Output the (X, Y) coordinate of the center of the cell containing the given text.  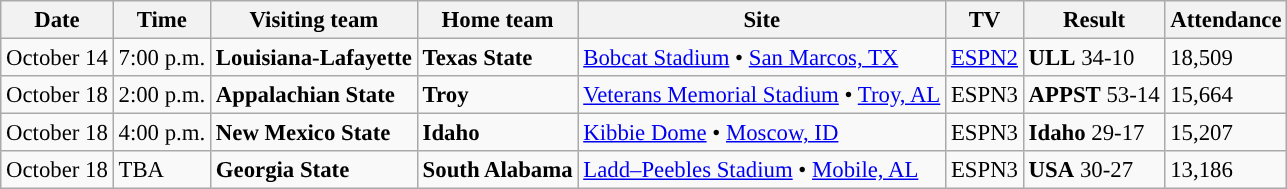
15,207 (1226, 133)
TV (985, 20)
18,509 (1226, 58)
Louisiana-Lafayette (314, 58)
October 14 (57, 58)
TBA (162, 170)
Attendance (1226, 20)
New Mexico State (314, 133)
Troy (498, 95)
Texas State (498, 58)
Idaho 29-17 (1094, 133)
Visiting team (314, 20)
7:00 p.m. (162, 58)
Ladd–Peebles Stadium • Mobile, AL (762, 170)
Site (762, 20)
Bobcat Stadium • San Marcos, TX (762, 58)
2:00 p.m. (162, 95)
USA 30-27 (1094, 170)
ESPN2 (985, 58)
Appalachian State (314, 95)
Kibbie Dome • Moscow, ID (762, 133)
13,186 (1226, 170)
Idaho (498, 133)
Veterans Memorial Stadium • Troy, AL (762, 95)
Home team (498, 20)
Time (162, 20)
15,664 (1226, 95)
Result (1094, 20)
South Alabama (498, 170)
4:00 p.m. (162, 133)
ULL 34-10 (1094, 58)
Date (57, 20)
Georgia State (314, 170)
APPST 53-14 (1094, 95)
